From the cell containing the given text, extract its center point as (x, y) coordinate. 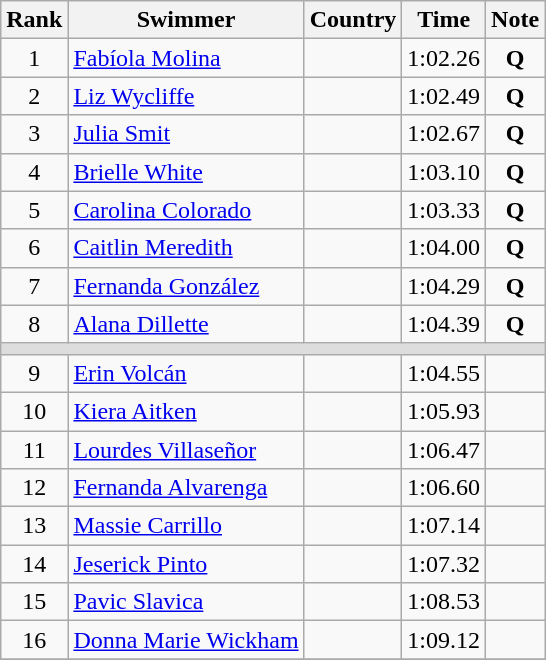
1 (34, 58)
4 (34, 172)
1:06.60 (444, 488)
10 (34, 411)
1:04.29 (444, 286)
Country (353, 20)
Liz Wycliffe (186, 96)
Kiera Aitken (186, 411)
1:04.00 (444, 248)
1:02.49 (444, 96)
Fernanda Alvarenga (186, 488)
1:04.39 (444, 324)
Donna Marie Wickham (186, 640)
Brielle White (186, 172)
1:03.33 (444, 210)
Fernanda González (186, 286)
5 (34, 210)
14 (34, 564)
1:05.93 (444, 411)
1:02.67 (444, 134)
Note (516, 20)
Alana Dillette (186, 324)
12 (34, 488)
1:08.53 (444, 602)
16 (34, 640)
2 (34, 96)
1:06.47 (444, 449)
11 (34, 449)
3 (34, 134)
Carolina Colorado (186, 210)
Erin Volcán (186, 373)
1:04.55 (444, 373)
1:09.12 (444, 640)
Massie Carrillo (186, 526)
13 (34, 526)
1:07.32 (444, 564)
Fabíola Molina (186, 58)
Rank (34, 20)
7 (34, 286)
6 (34, 248)
Caitlin Meredith (186, 248)
Lourdes Villaseñor (186, 449)
15 (34, 602)
Swimmer (186, 20)
Pavic Slavica (186, 602)
Julia Smit (186, 134)
1:03.10 (444, 172)
1:02.26 (444, 58)
1:07.14 (444, 526)
Jeserick Pinto (186, 564)
8 (34, 324)
9 (34, 373)
Time (444, 20)
